Locate the cell with the specified text and output its [X, Y] center coordinate. 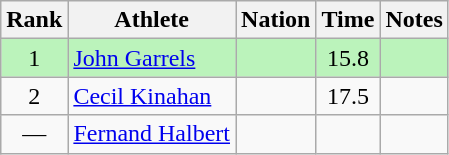
Fernand Halbert [152, 134]
Rank [34, 20]
Cecil Kinahan [152, 96]
John Garrels [152, 58]
15.8 [348, 58]
Time [348, 20]
1 [34, 58]
Notes [414, 20]
Athlete [152, 20]
Nation [276, 20]
17.5 [348, 96]
2 [34, 96]
— [34, 134]
